Identify which cell holds the provided text, then report its (X, Y) central coordinate. 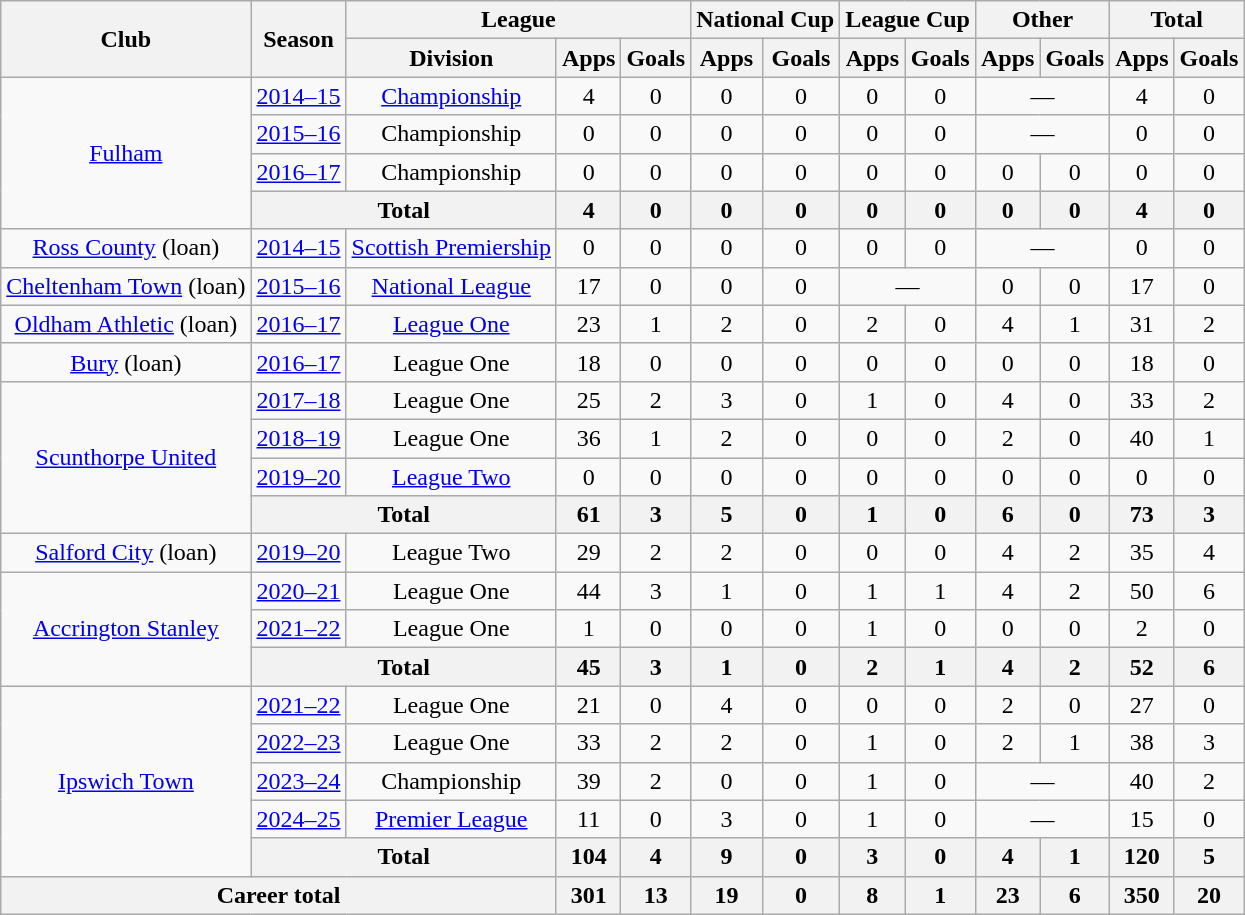
National Cup (766, 20)
36 (588, 438)
Premier League (451, 819)
61 (588, 515)
National League (451, 286)
Division (451, 58)
Ipswich Town (126, 781)
15 (1142, 819)
45 (588, 667)
120 (1142, 857)
Fulham (126, 153)
50 (1142, 591)
League Cup (908, 20)
Career total (279, 895)
27 (1142, 705)
21 (588, 705)
104 (588, 857)
301 (588, 895)
League (518, 20)
Oldham Athletic (loan) (126, 324)
9 (727, 857)
44 (588, 591)
Ross County (loan) (126, 248)
25 (588, 400)
2024–25 (298, 819)
13 (656, 895)
20 (1209, 895)
Scottish Premiership (451, 248)
Season (298, 39)
350 (1142, 895)
73 (1142, 515)
31 (1142, 324)
52 (1142, 667)
19 (727, 895)
29 (588, 553)
35 (1142, 553)
11 (588, 819)
2020–21 (298, 591)
2023–24 (298, 781)
2017–18 (298, 400)
8 (872, 895)
Scunthorpe United (126, 457)
Cheltenham Town (loan) (126, 286)
Club (126, 39)
Salford City (loan) (126, 553)
38 (1142, 743)
Accrington Stanley (126, 629)
Other (1042, 20)
39 (588, 781)
Bury (loan) (126, 362)
2022–23 (298, 743)
2018–19 (298, 438)
